Determine the [X, Y] coordinate at the center of the cell enclosing the given text.  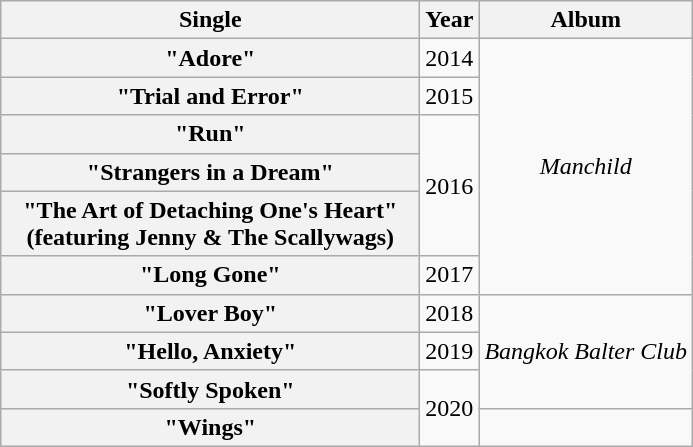
"Strangers in a Dream" [210, 172]
2016 [450, 186]
"Hello, Anxiety" [210, 351]
2019 [450, 351]
2017 [450, 275]
"Wings" [210, 427]
Single [210, 20]
"Long Gone" [210, 275]
Bangkok Balter Club [586, 351]
2020 [450, 408]
"The Art of Detaching One's Heart"(featuring Jenny & The Scallywags) [210, 224]
Album [586, 20]
"Run" [210, 134]
Year [450, 20]
2014 [450, 58]
2015 [450, 96]
2018 [450, 313]
"Lover Boy" [210, 313]
"Trial and Error" [210, 96]
"Adore" [210, 58]
Manchild [586, 166]
"Softly Spoken" [210, 389]
